Return (X, Y) of the center of cell containing provided text 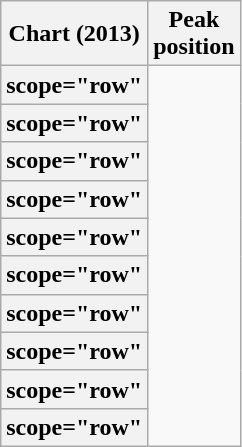
Chart (2013) (74, 34)
Peakposition (194, 34)
